From the cell containing the given text, extract its center point as [x, y] coordinate. 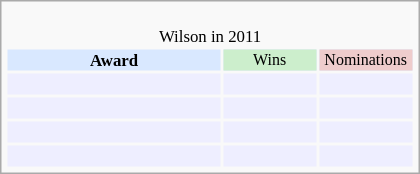
Wilson in 2011 [210, 28]
Award [114, 60]
Wins [270, 60]
Nominations [366, 60]
